Locate the cell with the specified text and output its (x, y) center coordinate. 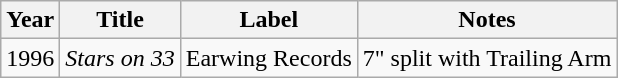
Stars on 33 (120, 58)
Title (120, 20)
Notes (487, 20)
Earwing Records (268, 58)
7" split with Trailing Arm (487, 58)
Year (30, 20)
Label (268, 20)
1996 (30, 58)
